Identify which cell holds the provided text, then report its [x, y] central coordinate. 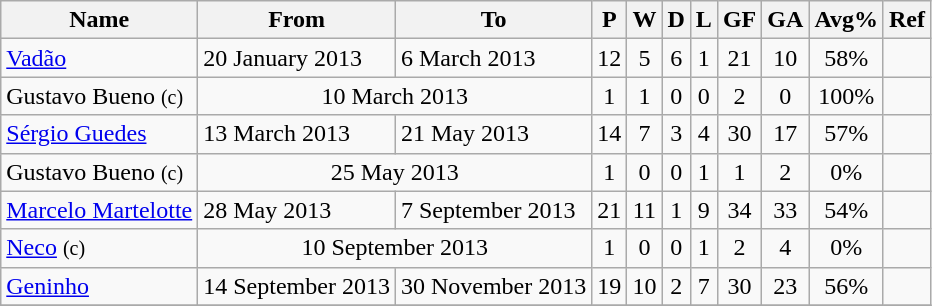
Neco (c) [100, 248]
6 March 2013 [493, 58]
To [493, 20]
19 [610, 286]
56% [846, 286]
5 [644, 58]
57% [846, 134]
GF [739, 20]
Name [100, 20]
20 January 2013 [297, 58]
From [297, 20]
12 [610, 58]
Vadão [100, 58]
14 [610, 134]
30 November 2013 [493, 286]
21 May 2013 [493, 134]
25 May 2013 [395, 172]
17 [786, 134]
P [610, 20]
7 September 2013 [493, 210]
100% [846, 96]
GA [786, 20]
Ref [906, 20]
Avg% [846, 20]
14 September 2013 [297, 286]
10 March 2013 [395, 96]
28 May 2013 [297, 210]
Geninho [100, 286]
58% [846, 58]
3 [676, 134]
9 [704, 210]
54% [846, 210]
33 [786, 210]
23 [786, 286]
11 [644, 210]
Sérgio Guedes [100, 134]
L [704, 20]
D [676, 20]
W [644, 20]
34 [739, 210]
Marcelo Martelotte [100, 210]
13 March 2013 [297, 134]
10 September 2013 [395, 248]
6 [676, 58]
